Scan for the cell matching the given text and deliver its [x, y] coordinate at center. 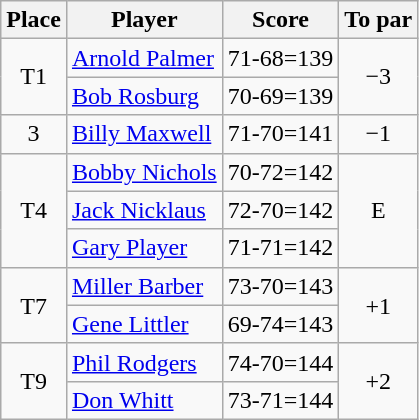
Gary Player [144, 248]
70-72=142 [280, 172]
Phil Rodgers [144, 362]
74-70=144 [280, 362]
73-71=144 [280, 400]
+1 [378, 305]
69-74=143 [280, 324]
71-68=139 [280, 58]
Gene Littler [144, 324]
Jack Nicklaus [144, 210]
T7 [34, 305]
71-70=141 [280, 134]
Arnold Palmer [144, 58]
Bob Rosburg [144, 96]
Billy Maxwell [144, 134]
−3 [378, 77]
T9 [34, 381]
70-69=139 [280, 96]
Player [144, 20]
E [378, 210]
Miller Barber [144, 286]
Place [34, 20]
+2 [378, 381]
Bobby Nichols [144, 172]
Don Whitt [144, 400]
73-70=143 [280, 286]
3 [34, 134]
−1 [378, 134]
71-71=142 [280, 248]
Score [280, 20]
To par [378, 20]
72-70=142 [280, 210]
T1 [34, 77]
T4 [34, 210]
